Capture the cell that displays the provided text and extract its (x, y) central coordinate. 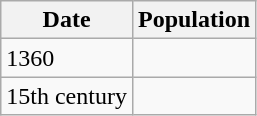
Population (194, 20)
1360 (67, 58)
15th century (67, 96)
Date (67, 20)
